Locate the cell with the specified text and output its (x, y) center coordinate. 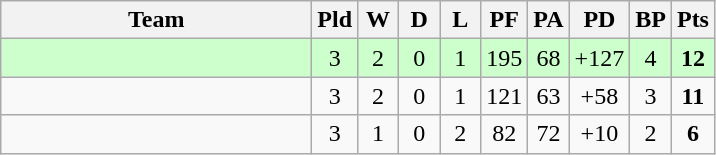
6 (692, 134)
72 (548, 134)
BP (651, 20)
L (460, 20)
PA (548, 20)
4 (651, 58)
63 (548, 96)
Pts (692, 20)
12 (692, 58)
Team (156, 20)
195 (504, 58)
11 (692, 96)
Pld (335, 20)
PD (600, 20)
+127 (600, 58)
PF (504, 20)
121 (504, 96)
D (420, 20)
+58 (600, 96)
82 (504, 134)
68 (548, 58)
W (378, 20)
+10 (600, 134)
